Return the (x, y) coordinate for the center point of the cell that contains the specified text.  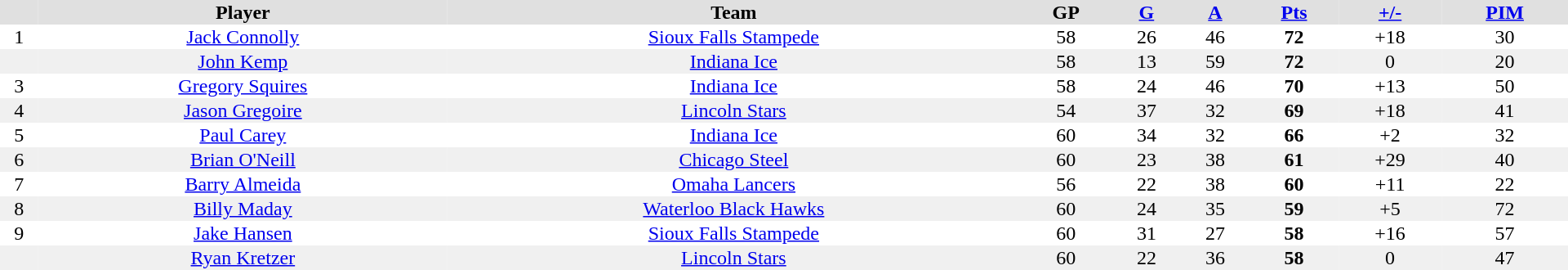
Team (733, 12)
Jake Hansen (243, 233)
Paul Carey (243, 135)
+16 (1390, 233)
Chicago Steel (733, 160)
37 (1147, 110)
69 (1294, 110)
57 (1504, 233)
Brian O'Neill (243, 160)
Billy Maday (243, 209)
26 (1147, 37)
Ryan Kretzer (243, 258)
8 (20, 209)
61 (1294, 160)
+/- (1390, 12)
27 (1215, 233)
70 (1294, 86)
Pts (1294, 12)
56 (1067, 184)
Jack Connolly (243, 37)
7 (20, 184)
5 (20, 135)
A (1215, 12)
Gregory Squires (243, 86)
47 (1504, 258)
GP (1067, 12)
6 (20, 160)
20 (1504, 61)
9 (20, 233)
23 (1147, 160)
+2 (1390, 135)
+29 (1390, 160)
Jason Gregoire (243, 110)
John Kemp (243, 61)
Omaha Lancers (733, 184)
3 (20, 86)
34 (1147, 135)
66 (1294, 135)
+5 (1390, 209)
Waterloo Black Hawks (733, 209)
13 (1147, 61)
50 (1504, 86)
4 (20, 110)
54 (1067, 110)
41 (1504, 110)
35 (1215, 209)
Barry Almeida (243, 184)
1 (20, 37)
+13 (1390, 86)
PIM (1504, 12)
36 (1215, 258)
30 (1504, 37)
G (1147, 12)
40 (1504, 160)
Player (243, 12)
31 (1147, 233)
+11 (1390, 184)
